For the text-containing cell, return its midpoint in [X, Y] coordinate format. 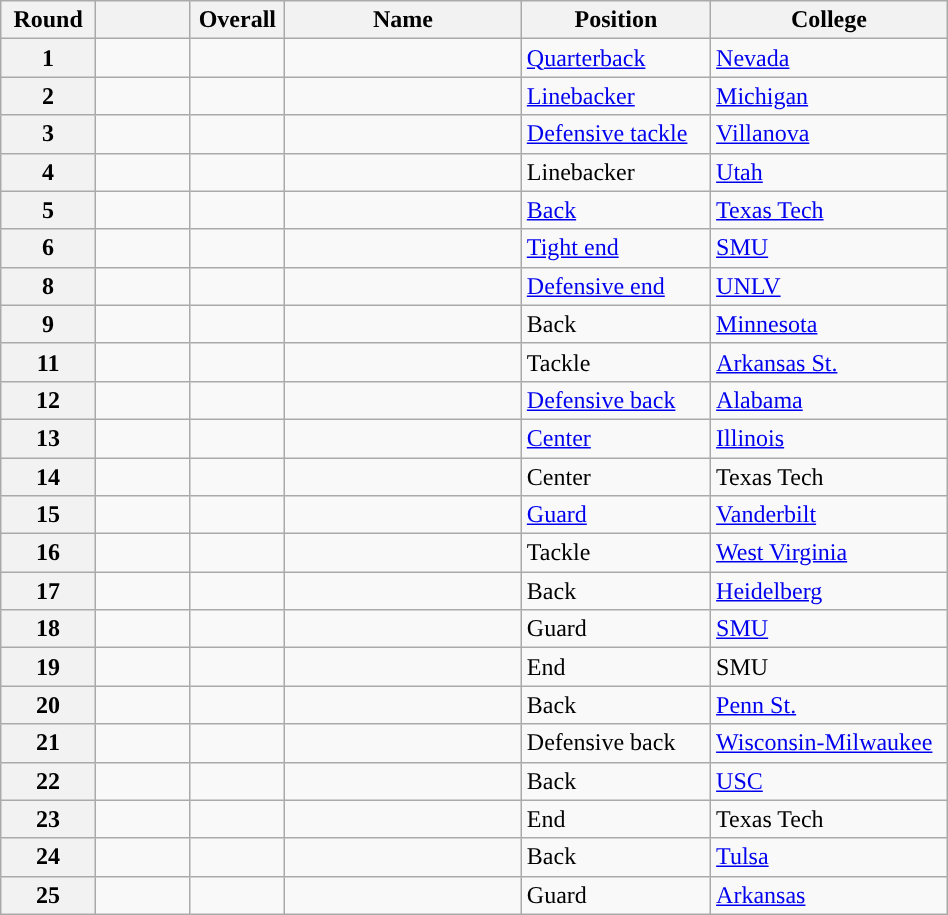
Nevada [830, 58]
Utah [830, 172]
Tulsa [830, 857]
USC [830, 781]
Heidelberg [830, 591]
Defensive tackle [616, 134]
Alabama [830, 400]
Minnesota [830, 324]
6 [48, 248]
22 [48, 781]
Wisconsin-Milwaukee [830, 743]
Michigan [830, 96]
Quarterback [616, 58]
25 [48, 895]
Overall [238, 20]
Arkansas St. [830, 362]
12 [48, 400]
16 [48, 553]
Tight end [616, 248]
3 [48, 134]
Defensive end [616, 286]
College [830, 20]
UNLV [830, 286]
15 [48, 515]
18 [48, 629]
24 [48, 857]
Round [48, 20]
2 [48, 96]
23 [48, 819]
West Virginia [830, 553]
Vanderbilt [830, 515]
Penn St. [830, 705]
5 [48, 210]
14 [48, 477]
11 [48, 362]
21 [48, 743]
Illinois [830, 438]
Villanova [830, 134]
Name [404, 20]
Position [616, 20]
9 [48, 324]
20 [48, 705]
13 [48, 438]
1 [48, 58]
17 [48, 591]
8 [48, 286]
19 [48, 667]
4 [48, 172]
Arkansas [830, 895]
